Find where the given text appears and provide that cell's center as (x, y) coordinate. 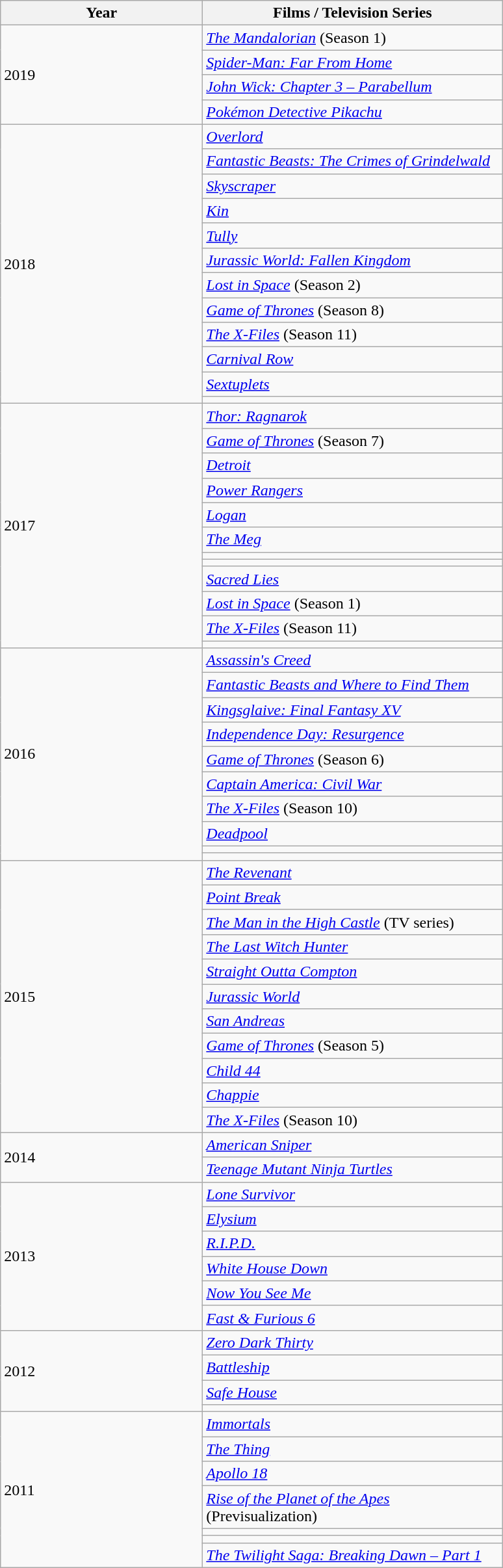
Spider-Man: Far From Home (352, 62)
Immortals (352, 1424)
2014 (101, 1157)
The Thing (352, 1449)
Kin (352, 211)
Fast & Furious 6 (352, 1318)
2019 (101, 75)
Game of Thrones (Season 5) (352, 1046)
Point Break (352, 897)
John Wick: Chapter 3 – Parabellum (352, 87)
The Revenant (352, 872)
Straight Outta Compton (352, 971)
Skyscraper (352, 186)
2011 (101, 1490)
Zero Dark Thirty (352, 1342)
Lone Survivor (352, 1194)
Films / Television Series (352, 13)
2016 (101, 754)
Fantastic Beasts and Where to Find Them (352, 685)
Game of Thrones (Season 7) (352, 441)
Safe House (352, 1392)
The Man in the High Castle (TV series) (352, 922)
Independence Day: Resurgence (352, 735)
Thor: Ragnarok (352, 416)
2015 (101, 996)
Carnival Row (352, 359)
Captain America: Civil War (352, 784)
Teenage Mutant Ninja Turtles (352, 1169)
2018 (101, 264)
Elysium (352, 1219)
Game of Thrones (Season 6) (352, 759)
Overlord (352, 137)
The Mandalorian (Season 1) (352, 38)
Sextuplets (352, 384)
Lost in Space (Season 2) (352, 285)
Year (101, 13)
Jurassic World (352, 997)
The Meg (352, 540)
Deadpool (352, 833)
Now You See Me (352, 1293)
Child 44 (352, 1071)
Assassin's Creed (352, 660)
Kingsglaive: Final Fantasy XV (352, 710)
San Andreas (352, 1021)
Chappie (352, 1095)
2017 (101, 526)
The Twilight Saga: Breaking Dawn – Part 1 (352, 1555)
Rise of the Planet of the Apes (Previsualization) (352, 1507)
American Sniper (352, 1145)
Tully (352, 235)
Logan (352, 515)
Fantastic Beasts: The Crimes of Grindelwald (352, 161)
Battleship (352, 1367)
Apollo 18 (352, 1474)
Jurassic World: Fallen Kingdom (352, 260)
Lost in Space (Season 1) (352, 603)
Pokémon Detective Pikachu (352, 112)
Detroit (352, 465)
R.I.P.D. (352, 1244)
Game of Thrones (Season 8) (352, 310)
2012 (101, 1370)
Power Rangers (352, 490)
2013 (101, 1256)
White House Down (352, 1268)
The Last Witch Hunter (352, 947)
Sacred Lies (352, 579)
